Determine the [x, y] coordinate at the center of the cell enclosing the given text.  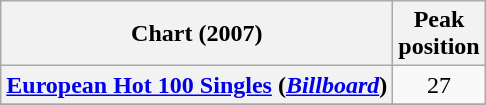
27 [439, 85]
European Hot 100 Singles (Billboard) [197, 85]
Peakposition [439, 34]
Chart (2007) [197, 34]
